From the cell containing the given text, extract its center point as [x, y] coordinate. 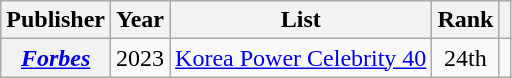
Korea Power Celebrity 40 [301, 58]
Forbes [56, 58]
Publisher [56, 20]
Year [140, 20]
24th [466, 58]
Rank [466, 20]
2023 [140, 58]
List [301, 20]
